Locate the cell with the specified text and output its (X, Y) center coordinate. 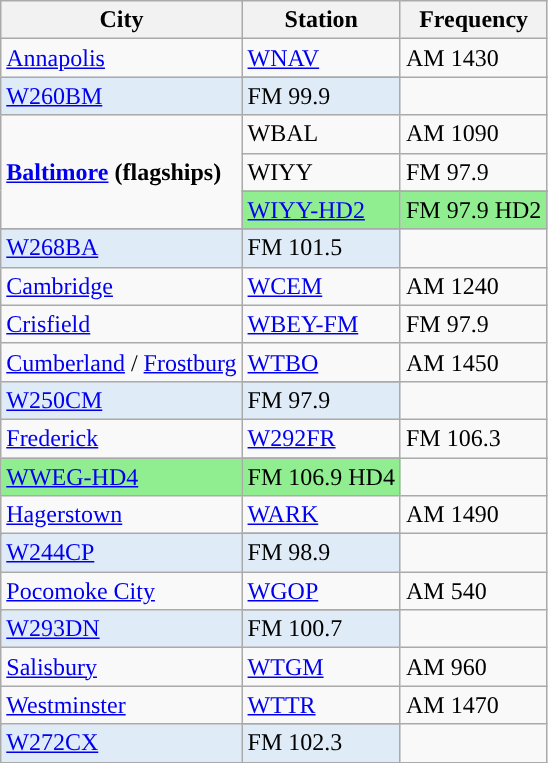
FM 100.7 (321, 629)
FM 97.9 HD2 (473, 210)
WTTR (321, 705)
WIYY-HD2 (321, 210)
Cumberland / Frostburg (122, 362)
AM 960 (473, 667)
AM 1490 (473, 515)
WTGM (321, 667)
AM 1090 (473, 134)
Station (321, 20)
FM 106.3 (473, 438)
W292FR (321, 438)
AM 1450 (473, 362)
WCEM (321, 286)
W268BA (122, 248)
WTBO (321, 362)
Cambridge (122, 286)
FM 98.9 (321, 553)
AM 540 (473, 591)
AM 1470 (473, 705)
W260BM (122, 96)
WGOP (321, 591)
WWEG-HD4 (122, 477)
Annapolis (122, 58)
Crisfield (122, 324)
WARK (321, 515)
AM 1430 (473, 58)
Hagerstown (122, 515)
FM 102.3 (321, 743)
Pocomoke City (122, 591)
FM 101.5 (321, 248)
Salisbury (122, 667)
WBEY-FM (321, 324)
FM 99.9 (321, 96)
Frequency (473, 20)
W293DN (122, 629)
FM 106.9 HD4 (321, 477)
W272CX (122, 743)
AM 1240 (473, 286)
W250CM (122, 400)
Baltimore (flagships) (122, 172)
WIYY (321, 172)
City (122, 20)
Frederick (122, 438)
Westminster (122, 705)
WBAL (321, 134)
WNAV (321, 58)
W244CP (122, 553)
